Extract the (X, Y) coordinate from the center of the cell holding the provided text.  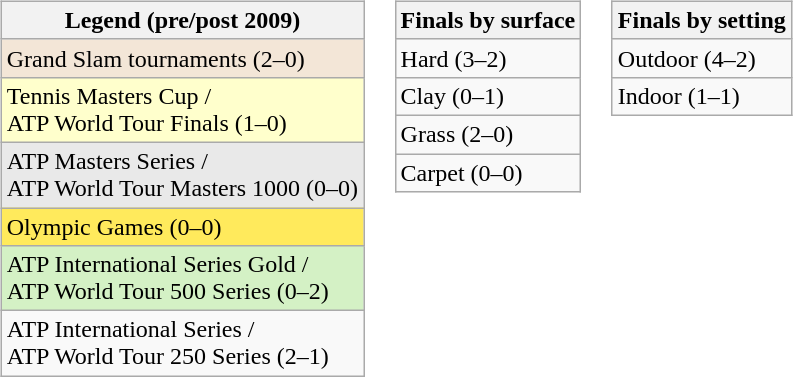
Finals by setting (702, 20)
Grand Slam tournaments (2–0) (182, 58)
ATP International Series / ATP World Tour 250 Series (2–1) (182, 344)
Legend (pre/post 2009) (182, 20)
Olympic Games (0–0) (182, 227)
Clay (0–1) (488, 96)
ATP International Series Gold / ATP World Tour 500 Series (0–2) (182, 278)
Indoor (1–1) (702, 96)
ATP Masters Series / ATP World Tour Masters 1000 (0–0) (182, 174)
Carpet (0–0) (488, 173)
Hard (3–2) (488, 58)
Finals by surface (488, 20)
Grass (2–0) (488, 134)
Outdoor (4–2) (702, 58)
Tennis Masters Cup / ATP World Tour Finals (1–0) (182, 110)
